Capture the cell that displays the provided text and extract its [x, y] central coordinate. 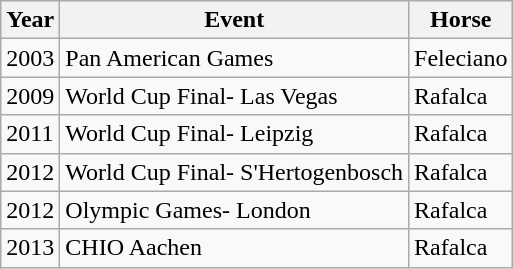
2013 [30, 248]
2011 [30, 134]
Horse [461, 20]
Olympic Games- London [234, 210]
World Cup Final- Las Vegas [234, 96]
World Cup Final- S'Hertogenbosch [234, 172]
2003 [30, 58]
Pan American Games [234, 58]
World Cup Final- Leipzig [234, 134]
Event [234, 20]
2009 [30, 96]
Feleciano [461, 58]
CHIO Aachen [234, 248]
Year [30, 20]
